Return the (x, y) coordinate for the center point of the cell that contains the specified text.  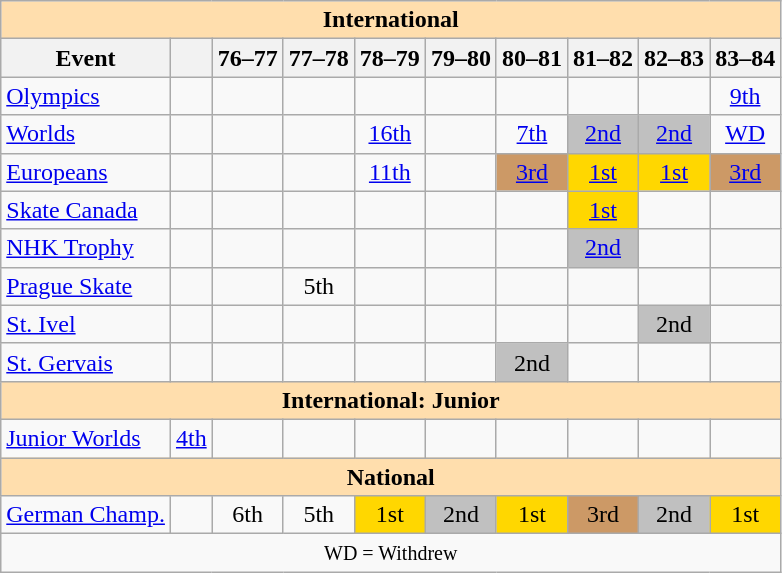
International (391, 20)
4th (191, 438)
76–77 (248, 58)
9th (746, 96)
National (391, 477)
6th (248, 515)
Olympics (86, 96)
NHK Trophy (86, 248)
82–83 (674, 58)
Skate Canada (86, 210)
7th (532, 134)
WD = Withdrew (391, 553)
Prague Skate (86, 286)
78–79 (390, 58)
St. Ivel (86, 324)
St. Gervais (86, 362)
77–78 (318, 58)
Europeans (86, 172)
83–84 (746, 58)
16th (390, 134)
80–81 (532, 58)
79–80 (460, 58)
Junior Worlds (86, 438)
German Champ. (86, 515)
International: Junior (391, 400)
Event (86, 58)
WD (746, 134)
11th (390, 172)
Worlds (86, 134)
81–82 (602, 58)
